Detect which cell encompasses the target text, then output its (x, y) center coordinate. 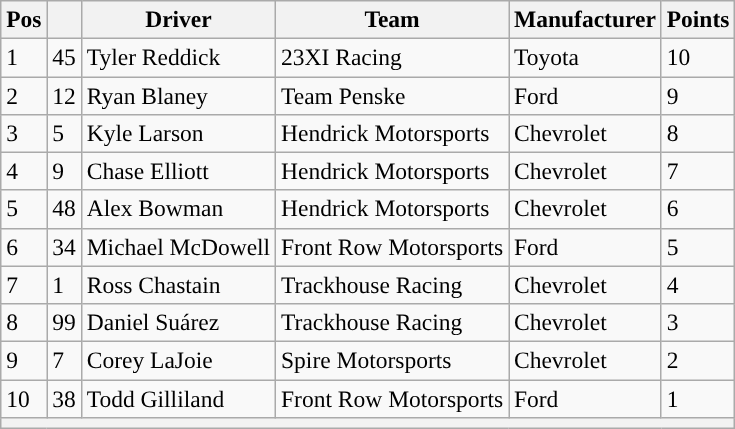
Daniel Suárez (178, 322)
48 (64, 209)
Todd Gilliland (178, 398)
Ryan Blaney (178, 95)
Manufacturer (586, 19)
12 (64, 95)
Points (698, 19)
Tyler Reddick (178, 57)
99 (64, 322)
Ross Chastain (178, 285)
Chase Elliott (178, 171)
Kyle Larson (178, 133)
Spire Motorsports (392, 360)
45 (64, 57)
23XI Racing (392, 57)
Michael McDowell (178, 247)
Corey LaJoie (178, 360)
Driver (178, 19)
34 (64, 247)
Pos (24, 19)
38 (64, 398)
Alex Bowman (178, 209)
Team (392, 19)
Team Penske (392, 95)
Toyota (586, 57)
